Determine the [X, Y] coordinate at the center of the cell enclosing the given text.  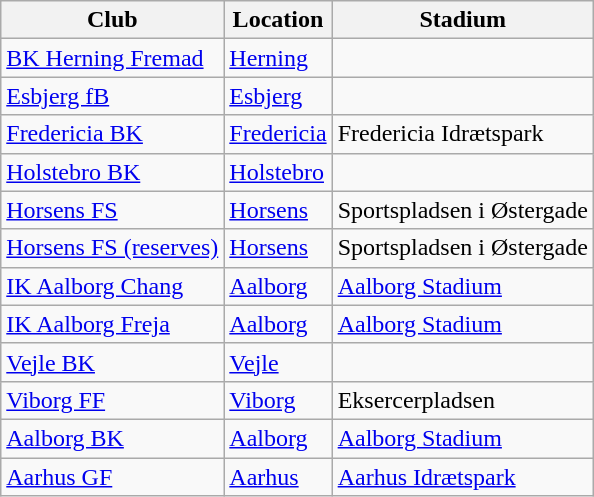
Aarhus [278, 477]
Eksercerpladsen [462, 400]
Fredericia BK [112, 134]
Holstebro [278, 172]
BK Herning Fremad [112, 58]
Esbjerg fB [112, 96]
Viborg FF [112, 400]
Stadium [462, 20]
Esbjerg [278, 96]
Aarhus Idrætspark [462, 477]
Location [278, 20]
Aarhus GF [112, 477]
IK Aalborg Freja [112, 324]
Fredericia [278, 134]
Viborg [278, 400]
Horsens FS (reserves) [112, 248]
Vejle [278, 362]
Club [112, 20]
Holstebro BK [112, 172]
Herning [278, 58]
Fredericia Idrætspark [462, 134]
IK Aalborg Chang [112, 286]
Horsens FS [112, 210]
Aalborg BK [112, 438]
Vejle BK [112, 362]
